Pinpoint the cell where the given text exists, returning its (X, Y) midpoint coordinate. 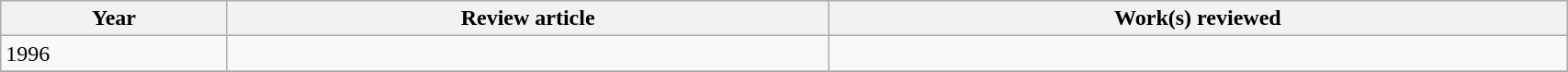
Work(s) reviewed (1198, 18)
Year (114, 18)
1996 (114, 54)
Review article (527, 18)
